From the cell containing the given text, extract its center point as (x, y) coordinate. 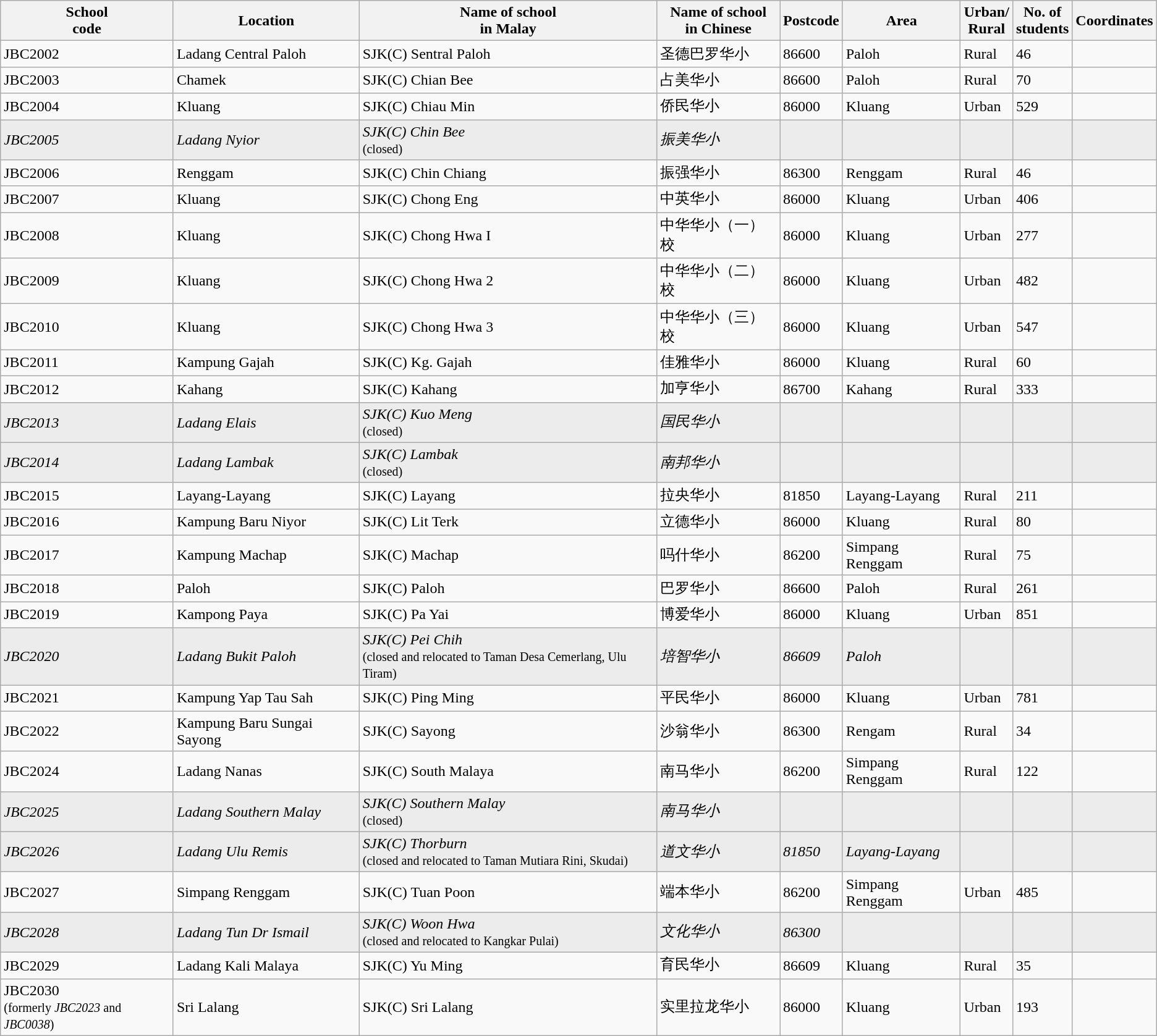
JBC2019 (87, 615)
261 (1042, 588)
文化华小 (718, 932)
中华华小（一）校 (718, 235)
Ladang Lambak (266, 462)
SJK(C) Chin Chiang (508, 173)
JBC2027 (87, 892)
JBC2012 (87, 389)
86700 (812, 389)
JBC2014 (87, 462)
No. ofstudents (1042, 21)
JBC2029 (87, 965)
SJK(C) Sri Lalang (508, 1007)
JBC2026 (87, 851)
JBC2018 (87, 588)
JBC2005 (87, 140)
Ladang Kali Malaya (266, 965)
Ladang Nyior (266, 140)
SJK(C) Lit Terk (508, 523)
JBC2030(formerly JBC2023 and JBC0038) (87, 1007)
781 (1042, 698)
JBC2003 (87, 80)
Ladang Elais (266, 423)
Area (901, 21)
Name of schoolin Chinese (718, 21)
中英华小 (718, 199)
振强华小 (718, 173)
SJK(C) Chong Hwa I (508, 235)
JBC2008 (87, 235)
博爱华小 (718, 615)
圣德巴罗华小 (718, 54)
Kampung Yap Tau Sah (266, 698)
中华华小（三）校 (718, 327)
851 (1042, 615)
75 (1042, 555)
Coordinates (1114, 21)
Location (266, 21)
60 (1042, 363)
沙翁华小 (718, 731)
Ladang Nanas (266, 771)
中华华小（二）校 (718, 281)
端本华小 (718, 892)
JBC2016 (87, 523)
SJK(C) Chong Hwa 2 (508, 281)
Name of schoolin Malay (508, 21)
JBC2004 (87, 106)
JBC2011 (87, 363)
立德华小 (718, 523)
吗什华小 (718, 555)
333 (1042, 389)
35 (1042, 965)
Kampung Baru Sungai Sayong (266, 731)
SJK(C) Southern Malay(closed) (508, 812)
拉央华小 (718, 495)
Ladang Southern Malay (266, 812)
JBC2020 (87, 656)
529 (1042, 106)
振美华小 (718, 140)
Sri Lalang (266, 1007)
SJK(C) Pei Chih(closed and relocated to Taman Desa Cemerlang, Ulu Tiram) (508, 656)
193 (1042, 1007)
国民华小 (718, 423)
SJK(C) Kahang (508, 389)
JBC2010 (87, 327)
80 (1042, 523)
JBC2007 (87, 199)
Postcode (812, 21)
JBC2006 (87, 173)
SJK(C) Layang (508, 495)
277 (1042, 235)
实里拉龙华小 (718, 1007)
482 (1042, 281)
SJK(C) Sayong (508, 731)
JBC2009 (87, 281)
SJK(C) South Malaya (508, 771)
Rengam (901, 731)
Urban/Rural (986, 21)
JBC2017 (87, 555)
育民华小 (718, 965)
SJK(C) Pa Yai (508, 615)
JBC2022 (87, 731)
JBC2024 (87, 771)
SJK(C) Kuo Meng(closed) (508, 423)
Kampung Baru Niyor (266, 523)
70 (1042, 80)
406 (1042, 199)
122 (1042, 771)
占美华小 (718, 80)
JBC2015 (87, 495)
SJK(C) Yu Ming (508, 965)
SJK(C) Chong Hwa 3 (508, 327)
Kampung Machap (266, 555)
加亨华小 (718, 389)
佳雅华小 (718, 363)
SJK(C) Kg. Gajah (508, 363)
SJK(C) Sentral Paloh (508, 54)
485 (1042, 892)
211 (1042, 495)
SJK(C) Chong Eng (508, 199)
JBC2002 (87, 54)
SJK(C) Chiau Min (508, 106)
Ladang Ulu Remis (266, 851)
巴罗华小 (718, 588)
培智华小 (718, 656)
JBC2021 (87, 698)
Ladang Bukit Paloh (266, 656)
平民华小 (718, 698)
SJK(C) Chin Bee(closed) (508, 140)
SJK(C) Ping Ming (508, 698)
SJK(C) Paloh (508, 588)
JBC2028 (87, 932)
Schoolcode (87, 21)
Kampong Paya (266, 615)
SJK(C) Thorburn(closed and relocated to Taman Mutiara Rini, Skudai) (508, 851)
道文华小 (718, 851)
547 (1042, 327)
南邦华小 (718, 462)
SJK(C) Lambak(closed) (508, 462)
Chamek (266, 80)
侨民华小 (718, 106)
JBC2025 (87, 812)
JBC2013 (87, 423)
Ladang Central Paloh (266, 54)
Ladang Tun Dr Ismail (266, 932)
SJK(C) Machap (508, 555)
Kampung Gajah (266, 363)
SJK(C) Chian Bee (508, 80)
SJK(C) Woon Hwa(closed and relocated to Kangkar Pulai) (508, 932)
SJK(C) Tuan Poon (508, 892)
34 (1042, 731)
